Output the (x, y) coordinate of the center of the cell containing the given text.  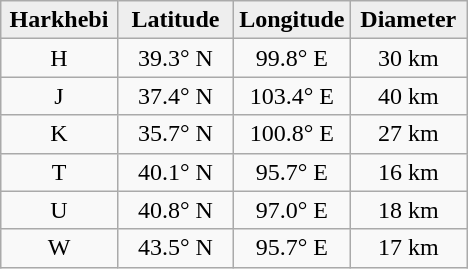
40 km (408, 96)
17 km (408, 248)
Diameter (408, 20)
Harkhebi (59, 20)
27 km (408, 134)
35.7° N (175, 134)
W (59, 248)
H (59, 58)
103.4° E (292, 96)
K (59, 134)
100.8° E (292, 134)
39.3° N (175, 58)
40.1° N (175, 172)
97.0° E (292, 210)
T (59, 172)
37.4° N (175, 96)
99.8° E (292, 58)
16 km (408, 172)
Longitude (292, 20)
Latitude (175, 20)
U (59, 210)
18 km (408, 210)
30 km (408, 58)
43.5° N (175, 248)
J (59, 96)
40.8° N (175, 210)
